Search for the cell housing the specified text and yield its (X, Y) center coordinate. 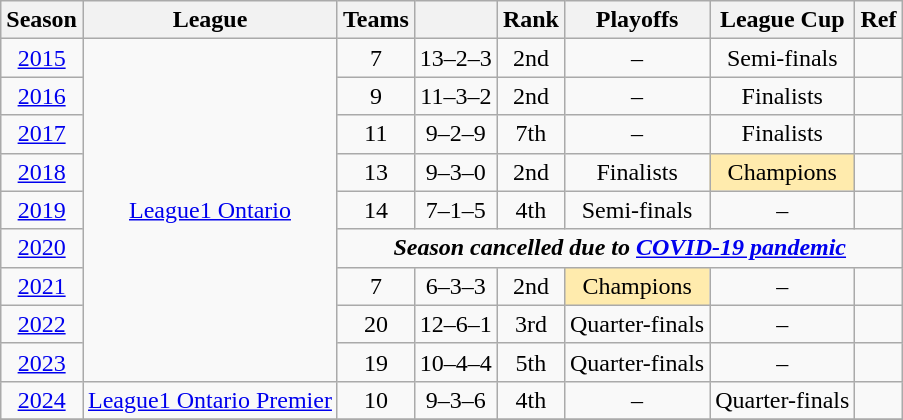
10–4–4 (456, 362)
Ref (878, 20)
Playoffs (636, 20)
League1 Ontario Premier (210, 400)
5th (530, 362)
13 (376, 172)
Rank (530, 20)
6–3–3 (456, 286)
Teams (376, 20)
10 (376, 400)
Season cancelled due to COVID-19 pandemic (619, 248)
12–6–1 (456, 324)
20 (376, 324)
11 (376, 134)
2019 (42, 210)
2017 (42, 134)
Season (42, 20)
2023 (42, 362)
2021 (42, 286)
19 (376, 362)
League (210, 20)
9 (376, 96)
League Cup (782, 20)
7th (530, 134)
2020 (42, 248)
11–3–2 (456, 96)
League1 Ontario (210, 210)
13–2–3 (456, 58)
2024 (42, 400)
2015 (42, 58)
9–3–0 (456, 172)
7–1–5 (456, 210)
2022 (42, 324)
2018 (42, 172)
14 (376, 210)
3rd (530, 324)
9–3–6 (456, 400)
9–2–9 (456, 134)
2016 (42, 96)
